From the cell containing the given text, extract its center point as [X, Y] coordinate. 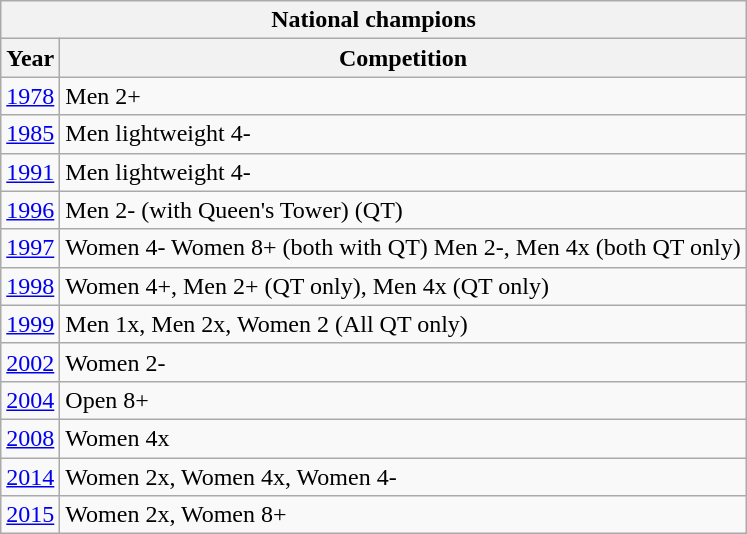
2014 [30, 477]
2002 [30, 362]
Women 2- [403, 362]
2008 [30, 438]
Men 2+ [403, 96]
2015 [30, 515]
Year [30, 58]
Men 2- (with Queen's Tower) (QT) [403, 210]
1997 [30, 248]
National champions [374, 20]
Women 2x, Women 8+ [403, 515]
1991 [30, 172]
1996 [30, 210]
1999 [30, 324]
1998 [30, 286]
Women 2x, Women 4x, Women 4- [403, 477]
Women 4x [403, 438]
Open 8+ [403, 400]
Women 4+, Men 2+ (QT only), Men 4x (QT only) [403, 286]
1978 [30, 96]
Competition [403, 58]
1985 [30, 134]
Women 4- Women 8+ (both with QT) Men 2-, Men 4x (both QT only) [403, 248]
2004 [30, 400]
Men 1x, Men 2x, Women 2 (All QT only) [403, 324]
